Identify which cell holds the provided text, then report its (X, Y) central coordinate. 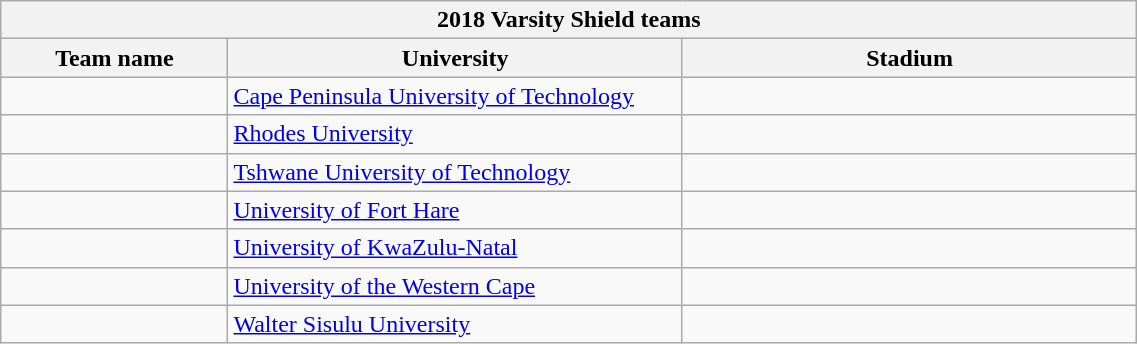
University (455, 58)
Stadium (909, 58)
Walter Sisulu University (455, 324)
University of KwaZulu-Natal (455, 248)
2018 Varsity Shield teams (569, 20)
University of Fort Hare (455, 210)
Rhodes University (455, 134)
Team name (114, 58)
University of the Western Cape (455, 286)
Cape Peninsula University of Technology (455, 96)
Tshwane University of Technology (455, 172)
